Return the (x, y) coordinate for the center point of the cell that contains the specified text.  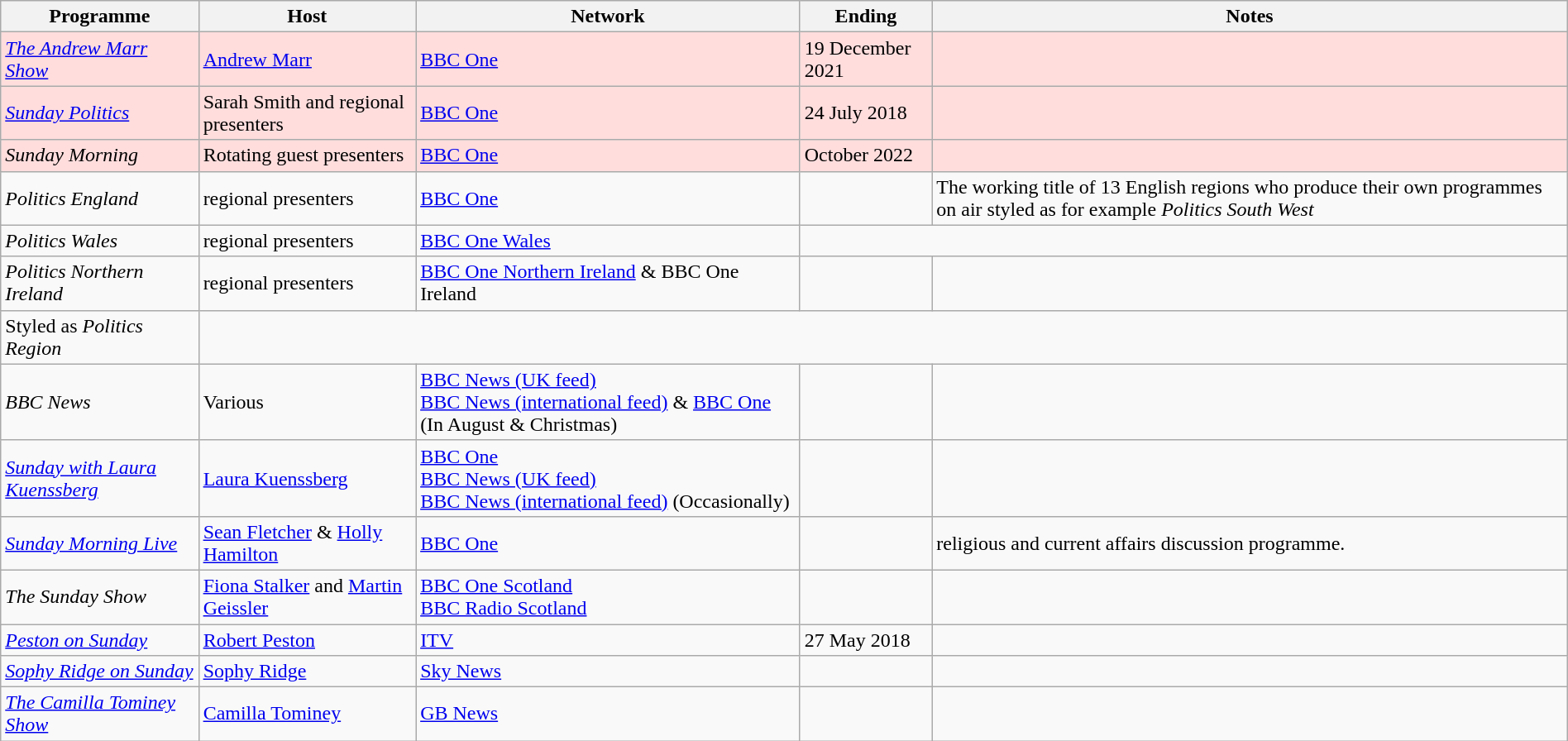
Politics England (99, 198)
Ending (865, 17)
ITV (609, 639)
October 2022 (865, 155)
Sean Fletcher & Holly Hamilton (307, 543)
religious and current affairs discussion programme. (1250, 543)
Robert Peston (307, 639)
The working title of 13 English regions who produce their own programmes on air styled as for example Politics South West (1250, 198)
Sunday Morning Live (99, 543)
Politics Wales (99, 241)
Notes (1250, 17)
Fiona Stalker and Martin Geissler (307, 597)
Sarah Smith and regional presenters (307, 112)
Peston on Sunday (99, 639)
GB News (609, 715)
24 July 2018 (865, 112)
BBC News (UK feed)BBC News (international feed) & BBC One (In August & Christmas) (609, 402)
27 May 2018 (865, 639)
The Andrew Marr Show (99, 60)
Sunday Politics (99, 112)
Styled as Politics Region (99, 337)
Various (307, 402)
Host (307, 17)
Laura Kuenssberg (307, 478)
Rotating guest presenters (307, 155)
Sunday Morning (99, 155)
Sky News (609, 672)
Sophy Ridge (307, 672)
19 December 2021 (865, 60)
BBC One ScotlandBBC Radio Scotland (609, 597)
The Sunday Show (99, 597)
BBC OneBBC News (UK feed)BBC News (international feed) (Occasionally) (609, 478)
Sophy Ridge on Sunday (99, 672)
The Camilla Tominey Show (99, 715)
BBC One Wales (609, 241)
BBC One Northern Ireland & BBC One Ireland (609, 283)
Camilla Tominey (307, 715)
Programme (99, 17)
Politics Northern Ireland (99, 283)
BBC News (99, 402)
Network (609, 17)
Andrew Marr (307, 60)
Sunday with Laura Kuenssberg (99, 478)
